Return (X, Y) of the center of cell containing provided text 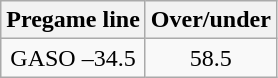
GASO –34.5 (74, 58)
Over/under (210, 20)
Pregame line (74, 20)
58.5 (210, 58)
